Capture the cell that displays the provided text and extract its [x, y] central coordinate. 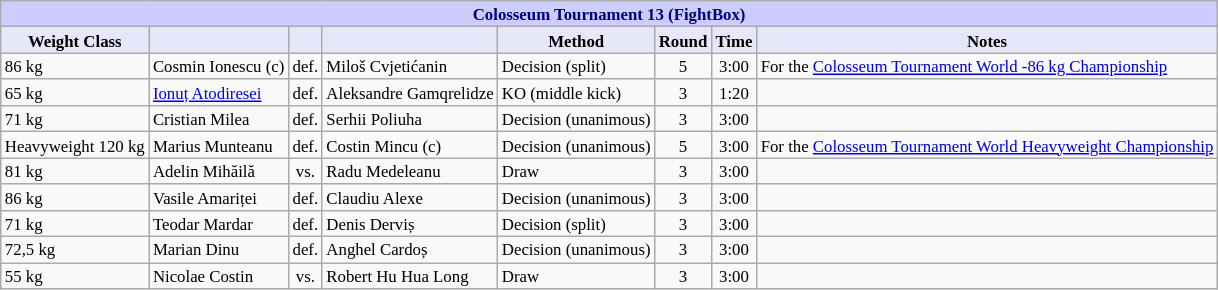
Miloš Cvjetićanin [410, 66]
Anghel Cardoș [410, 250]
Notes [988, 40]
Heavyweight 120 kg [75, 145]
Radu Medeleanu [410, 171]
Method [576, 40]
Serhii Poliuha [410, 119]
72,5 kg [75, 250]
Ionuț Atodiresei [219, 93]
Vasile Amariței [219, 197]
81 kg [75, 171]
Denis Derviș [410, 224]
1:20 [734, 93]
Aleksandre Gamqrelidze [410, 93]
Colosseum Tournament 13 (FightBox) [610, 14]
55 kg [75, 276]
Weight Class [75, 40]
Teodar Mardar [219, 224]
Nicolae Costin [219, 276]
Marian Dinu [219, 250]
Cosmin Ionescu (c) [219, 66]
For the Colosseum Tournament World -86 kg Championship [988, 66]
65 kg [75, 93]
Costin Mincu (c) [410, 145]
Robert Hu Hua Long [410, 276]
Adelin Mihăilă [219, 171]
Marius Munteanu [219, 145]
Claudiu Alexe [410, 197]
Cristian Milea [219, 119]
Time [734, 40]
For the Colosseum Tournament World Heavyweight Championship [988, 145]
KO (middle kick) [576, 93]
Round [684, 40]
